Find where the given text appears and provide that cell's center as [x, y] coordinate. 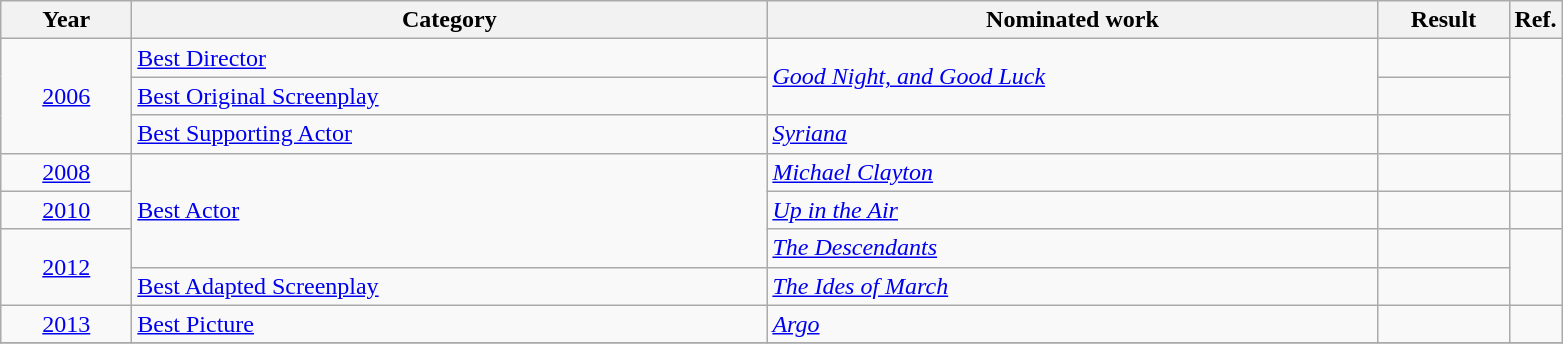
The Descendants [1072, 248]
Ref. [1536, 20]
2008 [66, 172]
Best Supporting Actor [450, 134]
Category [450, 20]
2012 [66, 267]
2010 [66, 210]
Syriana [1072, 134]
The Ides of March [1072, 286]
Nominated work [1072, 20]
Good Night, and Good Luck [1072, 77]
Michael Clayton [1072, 172]
Best Adapted Screenplay [450, 286]
Best Director [450, 58]
Up in the Air [1072, 210]
Best Actor [450, 210]
2013 [66, 324]
Best Original Screenplay [450, 96]
Best Picture [450, 324]
Year [66, 20]
Argo [1072, 324]
Result [1444, 20]
2006 [66, 96]
